Locate the cell with the specified text and output its (X, Y) center coordinate. 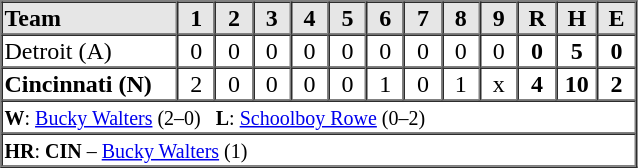
8 (461, 18)
3 (272, 18)
R (538, 18)
Detroit (A) (90, 50)
H (577, 18)
Team (90, 18)
W: Bucky Walters (2–0) L: Schoolboy Rowe (0–2) (319, 116)
E (616, 18)
x (499, 84)
7 (423, 18)
9 (499, 18)
Cincinnati (N) (90, 84)
HR: CIN – Bucky Walters (1) (319, 150)
10 (577, 84)
6 (385, 18)
